Determine the [X, Y] coordinate at the center of the cell enclosing the given text.  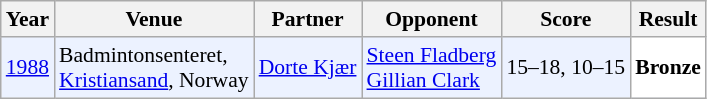
Dorte Kjær [308, 68]
15–18, 10–15 [566, 68]
Steen Fladberg Gillian Clark [432, 68]
Venue [154, 19]
Year [28, 19]
Partner [308, 19]
Bronze [668, 68]
Score [566, 19]
Badmintonsenteret,Kristiansand, Norway [154, 68]
1988 [28, 68]
Opponent [432, 19]
Result [668, 19]
